Locate the cell with the specified text and output its (X, Y) center coordinate. 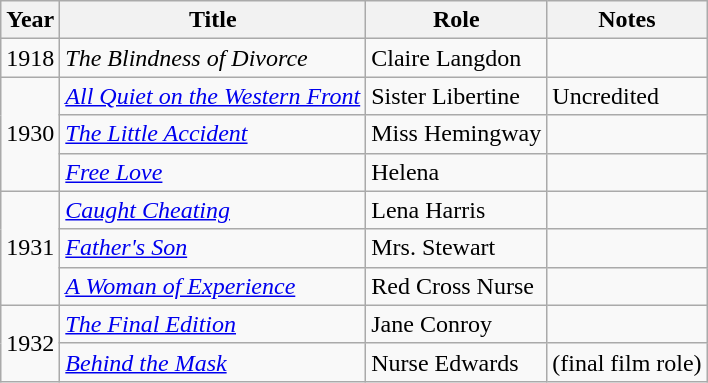
Behind the Mask (213, 362)
Role (456, 20)
Title (213, 20)
Helena (456, 172)
Year (30, 20)
Mrs. Stewart (456, 248)
Lena Harris (456, 210)
Father's Son (213, 248)
Sister Libertine (456, 96)
Jane Conroy (456, 324)
Uncredited (627, 96)
A Woman of Experience (213, 286)
Claire Langdon (456, 58)
Notes (627, 20)
Nurse Edwards (456, 362)
1930 (30, 134)
The Little Accident (213, 134)
1932 (30, 343)
Free Love (213, 172)
(final film role) (627, 362)
1931 (30, 248)
Miss Hemingway (456, 134)
1918 (30, 58)
Caught Cheating (213, 210)
All Quiet on the Western Front (213, 96)
Red Cross Nurse (456, 286)
The Blindness of Divorce (213, 58)
The Final Edition (213, 324)
